Extract the [x, y] coordinate from the center of the cell holding the provided text.  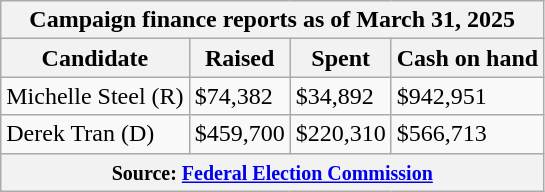
Michelle Steel (R) [95, 96]
Derek Tran (D) [95, 134]
Source: Federal Election Commission [272, 172]
$74,382 [240, 96]
$942,951 [467, 96]
Cash on hand [467, 58]
$459,700 [240, 134]
$34,892 [340, 96]
$220,310 [340, 134]
$566,713 [467, 134]
Campaign finance reports as of March 31, 2025 [272, 20]
Spent [340, 58]
Raised [240, 58]
Candidate [95, 58]
